Scan for the cell matching the given text and deliver its (x, y) coordinate at center. 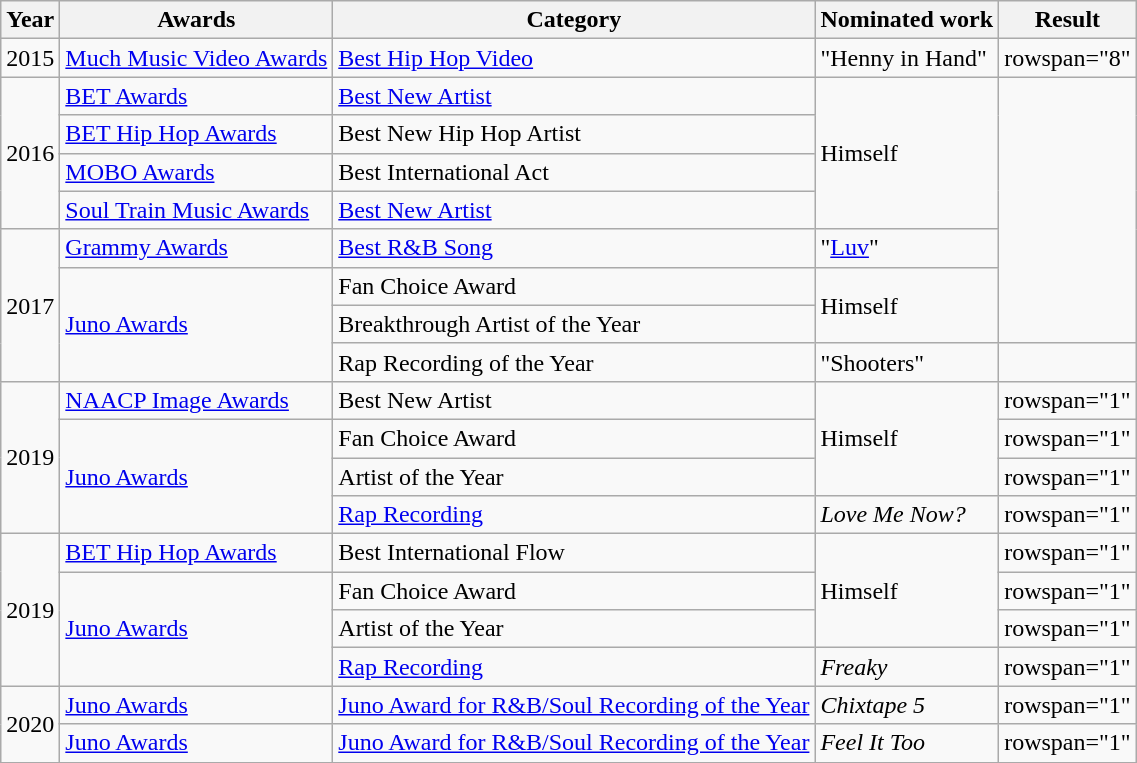
Freaky (907, 667)
MOBO Awards (196, 172)
Rap Recording of the Year (574, 362)
Best International Flow (574, 553)
Grammy Awards (196, 248)
2020 (30, 724)
Breakthrough Artist of the Year (574, 324)
Soul Train Music Awards (196, 210)
"Shooters" (907, 362)
2017 (30, 305)
Much Music Video Awards (196, 58)
2015 (30, 58)
BET Awards (196, 96)
Feel It Too (907, 743)
Category (574, 20)
NAACP Image Awards (196, 400)
Year (30, 20)
Nominated work (907, 20)
Love Me Now? (907, 515)
Chixtape 5 (907, 705)
Best Hip Hop Video (574, 58)
"Luv" (907, 248)
Best New Hip Hop Artist (574, 134)
"Henny in Hand" (907, 58)
2016 (30, 153)
Best R&B Song (574, 248)
Best International Act (574, 172)
rowspan="8" (1068, 58)
Awards (196, 20)
Result (1068, 20)
